Return [x, y] of the center of cell containing provided text 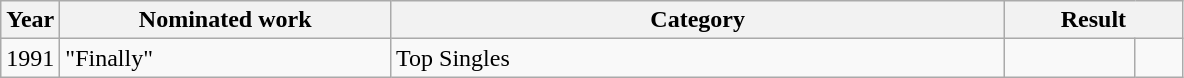
Year [30, 20]
Nominated work [226, 20]
Category [698, 20]
Top Singles [698, 58]
1991 [30, 58]
Result [1094, 20]
"Finally" [226, 58]
